Search for the cell housing the specified text and yield its (X, Y) center coordinate. 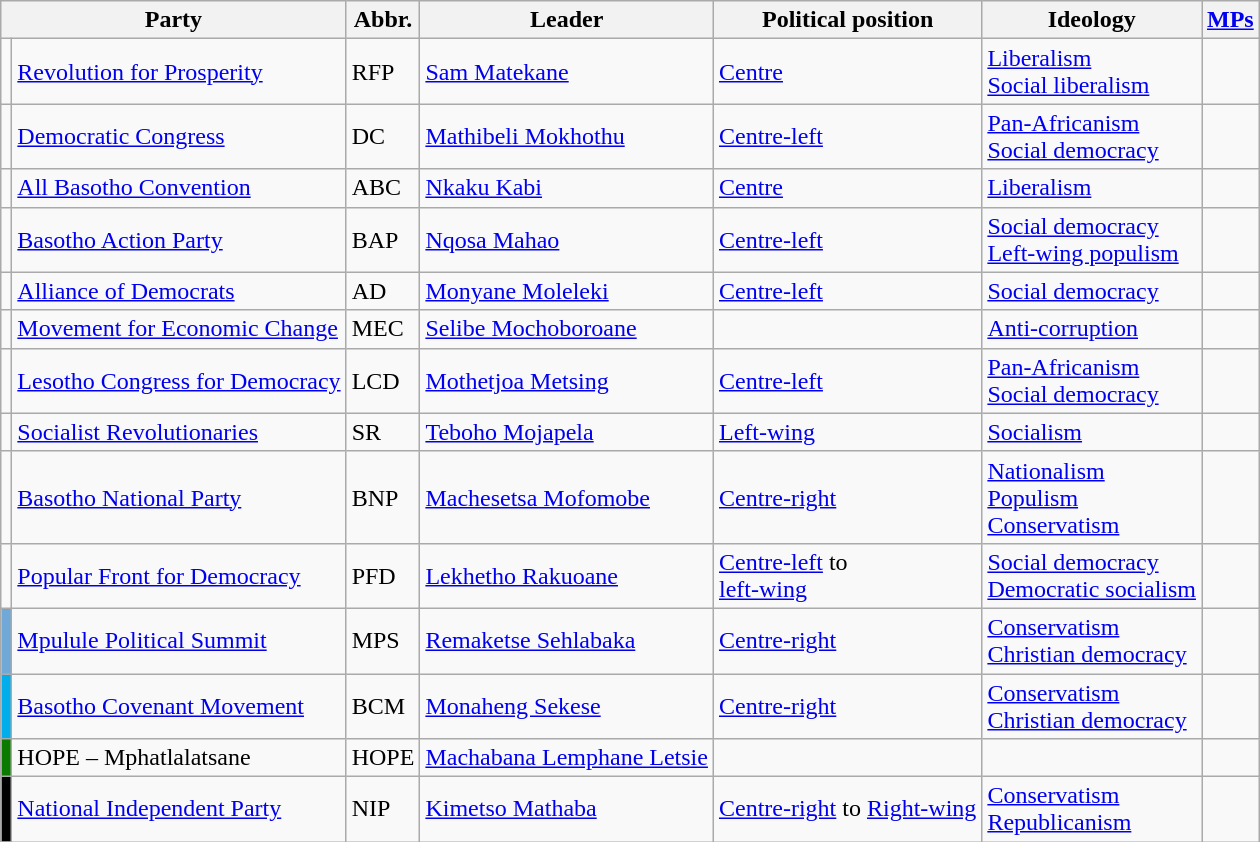
Democratic Congress (179, 136)
Lekhetho Rakuoane (567, 576)
Monyane Moleleki (567, 291)
Sam Matekane (567, 72)
HOPE – Mphatlalatsane (179, 758)
Basotho National Party (179, 497)
SR (383, 432)
Anti-corruption (1092, 329)
Social democracy (1092, 291)
AD (383, 291)
Selibe Mochoboroane (567, 329)
MEC (383, 329)
Machabana Lemphane Letsie (567, 758)
BAP (383, 240)
Movement for Economic Change (179, 329)
MPS (383, 640)
Centre-left to left-wing (847, 576)
Socialism (1092, 432)
National Independent Party (179, 810)
Popular Front for Democracy (179, 576)
RFP (383, 72)
Centre-right to Right-wing (847, 810)
BNP (383, 497)
All Basotho Convention (179, 188)
Lesotho Congress for Democracy (179, 380)
MPs (1231, 20)
ABC (383, 188)
Social democracyDemocratic socialism (1092, 576)
Teboho Mojapela (567, 432)
Revolution for Prosperity (179, 72)
Leader (567, 20)
Mpulule Political Summit (179, 640)
Left-wing (847, 432)
Mathibeli Mokhothu (567, 136)
Party (174, 20)
NIP (383, 810)
LiberalismSocial liberalism (1092, 72)
Basotho Action Party (179, 240)
Machesetsa Mofomobe (567, 497)
Political position (847, 20)
Socialist Revolutionaries (179, 432)
Nqosa Mahao (567, 240)
Alliance of Democrats (179, 291)
HOPE (383, 758)
Ideology (1092, 20)
ConservatismRepublicanism (1092, 810)
Abbr. (383, 20)
BCM (383, 706)
Mothetjoa Metsing (567, 380)
Liberalism (1092, 188)
Remaketse Sehlabaka (567, 640)
DC (383, 136)
PFD (383, 576)
Social democracyLeft-wing populism (1092, 240)
Monaheng Sekese (567, 706)
NationalismPopulismConservatism (1092, 497)
LCD (383, 380)
Basotho Covenant Movement (179, 706)
Nkaku Kabi (567, 188)
Kimetso Mathaba (567, 810)
